Detect which cell encompasses the target text, then output its [X, Y] center coordinate. 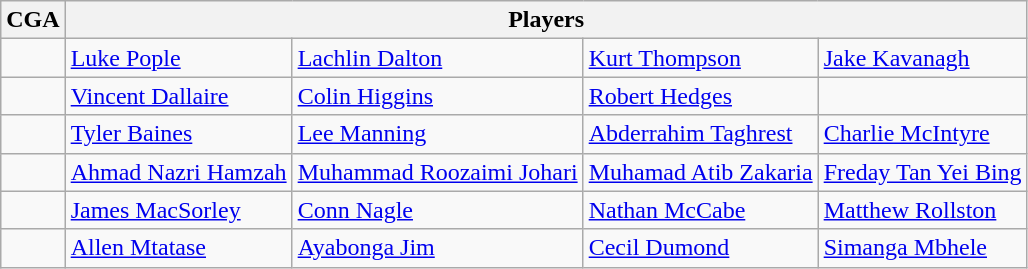
Muhammad Roozaimi Johari [438, 172]
Matthew Rollston [922, 210]
Players [546, 20]
James MacSorley [178, 210]
Ayabonga Jim [438, 248]
Kurt Thompson [700, 58]
Freday Tan Yei Bing [922, 172]
Jake Kavanagh [922, 58]
Colin Higgins [438, 96]
Cecil Dumond [700, 248]
Conn Nagle [438, 210]
Ahmad Nazri Hamzah [178, 172]
Luke Pople [178, 58]
Tyler Baines [178, 134]
Allen Mtatase [178, 248]
Muhamad Atib Zakaria [700, 172]
CGA [33, 20]
Simanga Mbhele [922, 248]
Lee Manning [438, 134]
Lachlin Dalton [438, 58]
Nathan McCabe [700, 210]
Robert Hedges [700, 96]
Abderrahim Taghrest [700, 134]
Vincent Dallaire [178, 96]
Charlie McIntyre [922, 134]
